Find where the given text appears and provide that cell's center as [X, Y] coordinate. 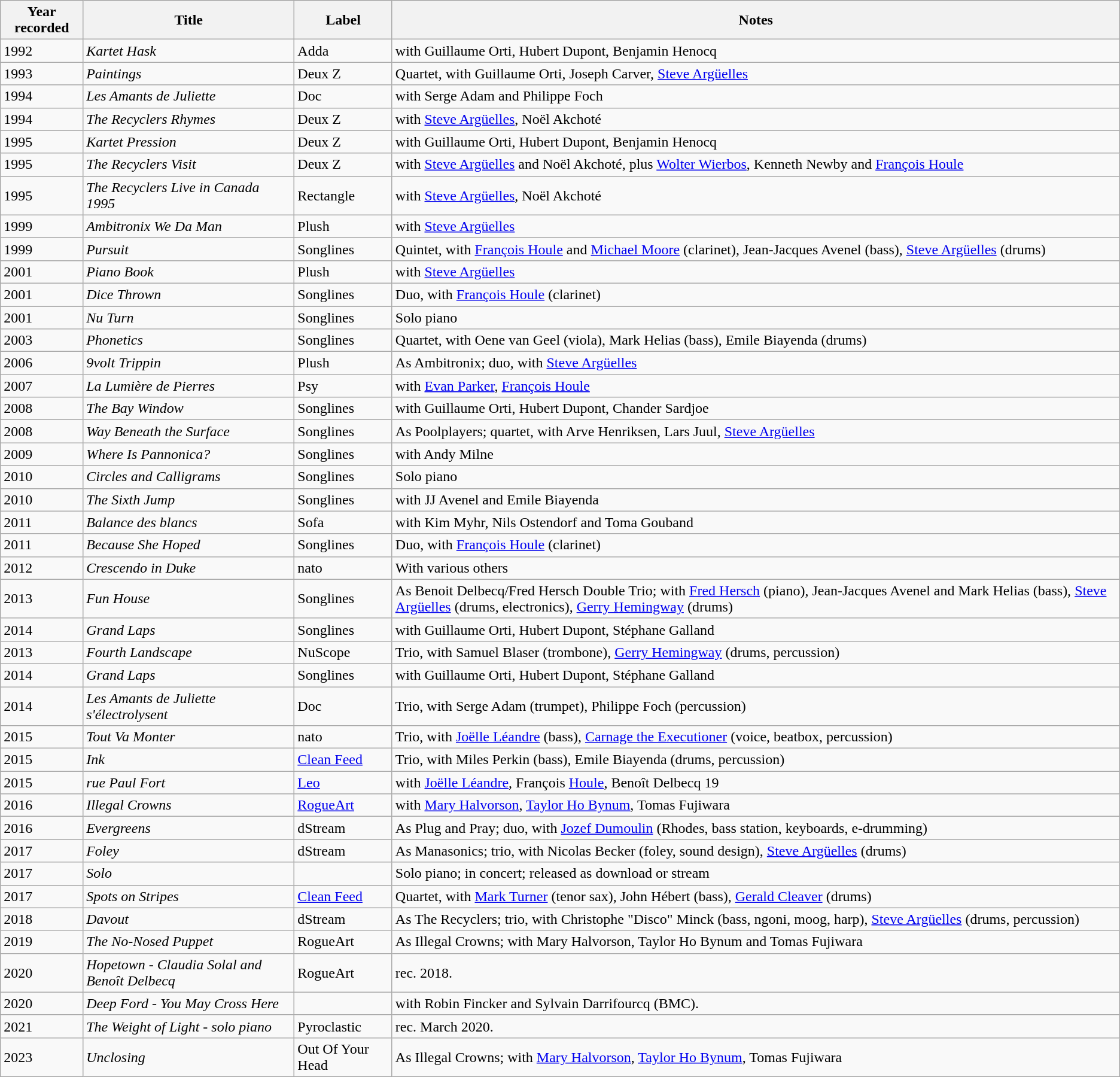
Kartet Hask [189, 51]
Year recorded [42, 20]
The Weight of Light - solo piano [189, 1026]
Leo [343, 783]
Way Beneath the Surface [189, 431]
NuScope [343, 652]
2009 [42, 454]
rue Paul Fort [189, 783]
As Illegal Crowns; with Mary Halvorson, Taylor Ho Bynum, Tomas Fujiwara [756, 1057]
Trio, with Serge Adam (trumpet), Philippe Foch (percussion) [756, 706]
Deep Ford - You May Cross Here [189, 1003]
Unclosing [189, 1057]
The Recyclers Visit [189, 165]
As Illegal Crowns; with Mary Halvorson, Taylor Ho Bynum and Tomas Fujiwara [756, 942]
Les Amants de Juliette [189, 96]
Quartet, with Mark Turner (tenor sax), John Hébert (bass), Gerald Cleaver (drums) [756, 896]
with Robin Fincker and Sylvain Darrifourcq (BMC). [756, 1003]
1992 [42, 51]
Les Amants de Juliette s'électrolysent [189, 706]
with Guillaume Orti, Hubert Dupont, Chander Sardjoe [756, 409]
The Recyclers Rhymes [189, 119]
Circles and Calligrams [189, 477]
Trio, with Joëlle Léandre (bass), Carnage the Executioner (voice, beatbox, percussion) [756, 737]
Paintings [189, 74]
Title [189, 20]
with Andy Milne [756, 454]
As The Recyclers; trio, with Christophe "Disco" Minck (bass, ngoni, moog, harp), Steve Argüelles (drums, percussion) [756, 919]
with Kim Myhr, Nils Ostendorf and Toma Gouband [756, 522]
Foley [189, 851]
Fourth Landscape [189, 652]
2012 [42, 568]
with Serge Adam and Philippe Foch [756, 96]
with Evan Parker, François Houle [756, 386]
Notes [756, 20]
Dice Thrown [189, 294]
2023 [42, 1057]
La Lumière de Pierres [189, 386]
rec. March 2020. [756, 1026]
Sofa [343, 522]
Solo [189, 874]
rec. 2018. [756, 973]
As Manasonics; trio, with Nicolas Becker (foley, sound design), Steve Argüelles (drums) [756, 851]
As Plug and Pray; duo, with Jozef Dumoulin (Rhodes, bass station, keyboards, e-drumming) [756, 828]
Solo piano; in concert; released as download or stream [756, 874]
As Poolplayers; quartet, with Arve Henriksen, Lars Juul, Steve Argüelles [756, 431]
Hopetown - Claudia Solal and Benoît Delbecq [189, 973]
The Recyclers Live in Canada 1995 [189, 195]
Pursuit [189, 249]
Pyroclastic [343, 1026]
2006 [42, 363]
Ambitronix We Da Man [189, 226]
Nu Turn [189, 318]
2021 [42, 1026]
Adda [343, 51]
2019 [42, 942]
Out Of Your Head [343, 1057]
2018 [42, 919]
Tout Va Monter [189, 737]
Because She Hoped [189, 545]
1993 [42, 74]
The Sixth Jump [189, 500]
Trio, with Samuel Blaser (trombone), Gerry Hemingway (drums, percussion) [756, 652]
9volt Trippin [189, 363]
Crescendo in Duke [189, 568]
with Mary Halvorson, Taylor Ho Bynum, Tomas Fujiwara [756, 805]
with JJ Avenel and Emile Biayenda [756, 500]
Psy [343, 386]
Balance des blancs [189, 522]
Where Is Pannonica? [189, 454]
Quartet, with Guillaume Orti, Joseph Carver, Steve Argüelles [756, 74]
2003 [42, 340]
The No-Nosed Puppet [189, 942]
Trio, with Miles Perkin (bass), Emile Biayenda (drums, percussion) [756, 760]
Quartet, with Oene van Geel (viola), Mark Helias (bass), Emile Biayenda (drums) [756, 340]
Evergreens [189, 828]
2007 [42, 386]
Fun House [189, 598]
with Joëlle Léandre, François Houle, Benoît Delbecq 19 [756, 783]
Ink [189, 760]
Kartet Pression [189, 142]
Illegal Crowns [189, 805]
Label [343, 20]
Phonetics [189, 340]
With various others [756, 568]
The Bay Window [189, 409]
Rectangle [343, 195]
Davout [189, 919]
Piano Book [189, 272]
Quintet, with François Houle and Michael Moore (clarinet), Jean-Jacques Avenel (bass), Steve Argüelles (drums) [756, 249]
with Steve Argüelles and Noël Akchoté, plus Wolter Wierbos, Kenneth Newby and François Houle [756, 165]
As Ambitronix; duo, with Steve Argüelles [756, 363]
Spots on Stripes [189, 896]
